Return the (X, Y) coordinate for the center point of the cell that contains the specified text.  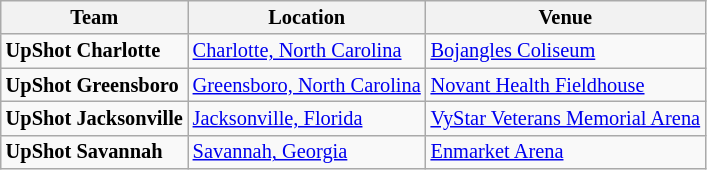
Location (307, 17)
Team (94, 17)
Novant Health Fieldhouse (566, 85)
Bojangles Coliseum (566, 51)
Savannah, Georgia (307, 152)
UpShot Savannah (94, 152)
UpShot Jacksonville (94, 118)
Charlotte, North Carolina (307, 51)
UpShot Charlotte (94, 51)
Jacksonville, Florida (307, 118)
Enmarket Arena (566, 152)
Venue (566, 17)
UpShot Greensboro (94, 85)
VyStar Veterans Memorial Arena (566, 118)
Greensboro, North Carolina (307, 85)
